Locate the cell with the specified text and output its [X, Y] center coordinate. 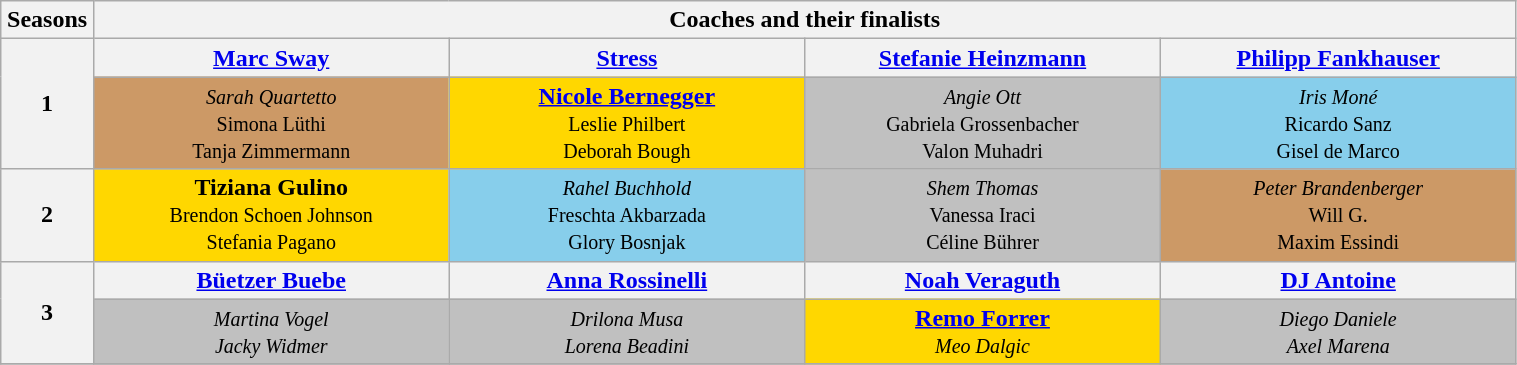
Marc Sway [271, 58]
Shem ThomasVanessa IraciCéline Bührer [983, 215]
Seasons [48, 20]
Anna Rossinelli [627, 280]
Remo ForrerMeo Dalgic [983, 332]
Martina VogelJacky Widmer [271, 332]
Noah Veraguth [983, 280]
Tiziana GulinoBrendon Schoen JohnsonStefania Pagano [271, 215]
2 [48, 215]
Stress [627, 58]
Diego DanieleAxel Marena [1338, 332]
Büetzer Buebe [271, 280]
Nicole BerneggerLeslie PhilbertDeborah Bough [627, 123]
1 [48, 104]
Peter BrandenbergerWill G.Maxim Essindi [1338, 215]
Sarah QuartettoSimona LüthiTanja Zimmermann [271, 123]
Drilona MusaLorena Beadini [627, 332]
Coaches and their finalists [804, 20]
Iris MonéRicardo SanzGisel de Marco [1338, 123]
Angie OttGabriela GrossenbacherValon Muhadri [983, 123]
Stefanie Heinzmann [983, 58]
Philipp Fankhauser [1338, 58]
3 [48, 312]
DJ Antoine [1338, 280]
Rahel BuchholdFreschta AkbarzadaGlory Bosnjak [627, 215]
